Detect which cell encompasses the target text, then output its [x, y] center coordinate. 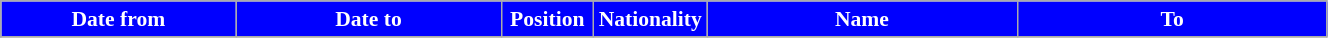
Date to [368, 19]
To [1172, 19]
Date from [118, 19]
Name [862, 19]
Position [548, 19]
Nationality [650, 19]
